Capture the cell that displays the provided text and extract its (X, Y) central coordinate. 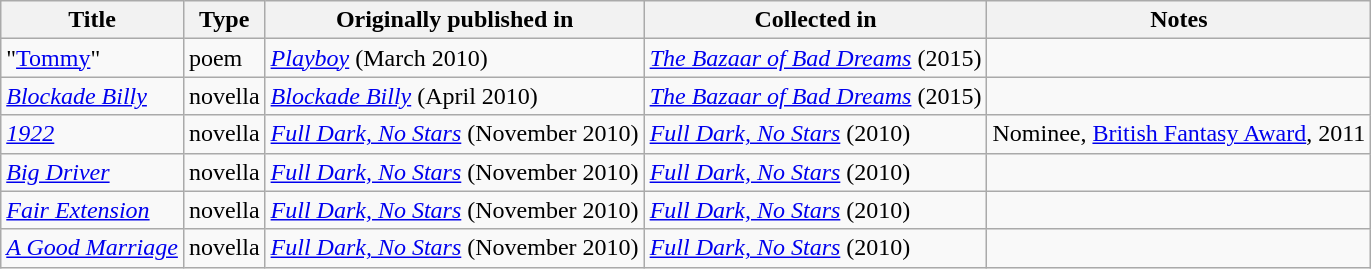
Blockade Billy (April 2010) (454, 96)
Playboy (March 2010) (454, 58)
Fair Extension (92, 210)
Notes (1179, 20)
A Good Marriage (92, 248)
Big Driver (92, 172)
1922 (92, 134)
Nominee, British Fantasy Award, 2011 (1179, 134)
"Tommy" (92, 58)
Title (92, 20)
poem (224, 58)
Originally published in (454, 20)
Collected in (816, 20)
Blockade Billy (92, 96)
Type (224, 20)
